Detect which cell encompasses the target text, then output its (X, Y) center coordinate. 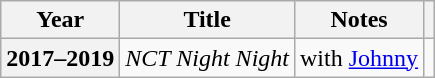
with Johnny (358, 58)
2017–2019 (60, 58)
Title (208, 20)
Year (60, 20)
Notes (358, 20)
NCT Night Night (208, 58)
